Capture the cell that displays the provided text and extract its [x, y] central coordinate. 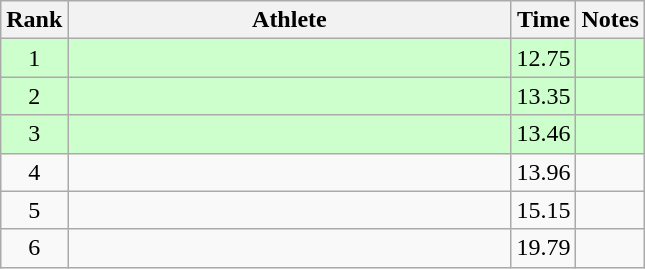
2 [34, 96]
4 [34, 172]
6 [34, 248]
3 [34, 134]
Athlete [290, 20]
13.46 [544, 134]
13.96 [544, 172]
Notes [610, 20]
12.75 [544, 58]
19.79 [544, 248]
Rank [34, 20]
5 [34, 210]
15.15 [544, 210]
Time [544, 20]
13.35 [544, 96]
1 [34, 58]
